Find where the given text appears and provide that cell's center as (X, Y) coordinate. 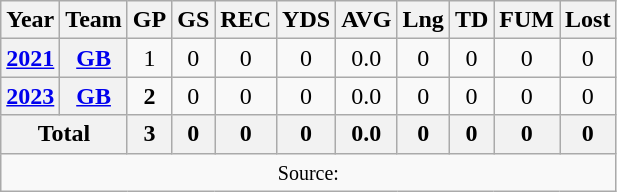
GP (149, 20)
Year (30, 20)
Lng (423, 20)
2023 (30, 96)
1 (149, 58)
Source: (308, 172)
AVG (366, 20)
YDS (306, 20)
REC (246, 20)
Total (64, 134)
3 (149, 134)
TD (471, 20)
2 (149, 96)
FUM (527, 20)
Team (94, 20)
2021 (30, 58)
Lost (588, 20)
GS (194, 20)
